Scan for the cell matching the given text and deliver its [x, y] coordinate at center. 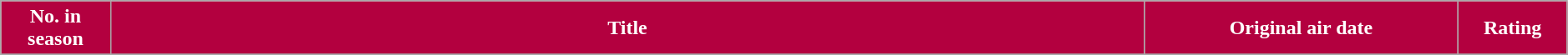
Rating [1512, 28]
Title [627, 28]
No. inseason [55, 28]
Original air date [1302, 28]
